Return the [x, y] coordinate for the center point of the cell that contains the specified text.  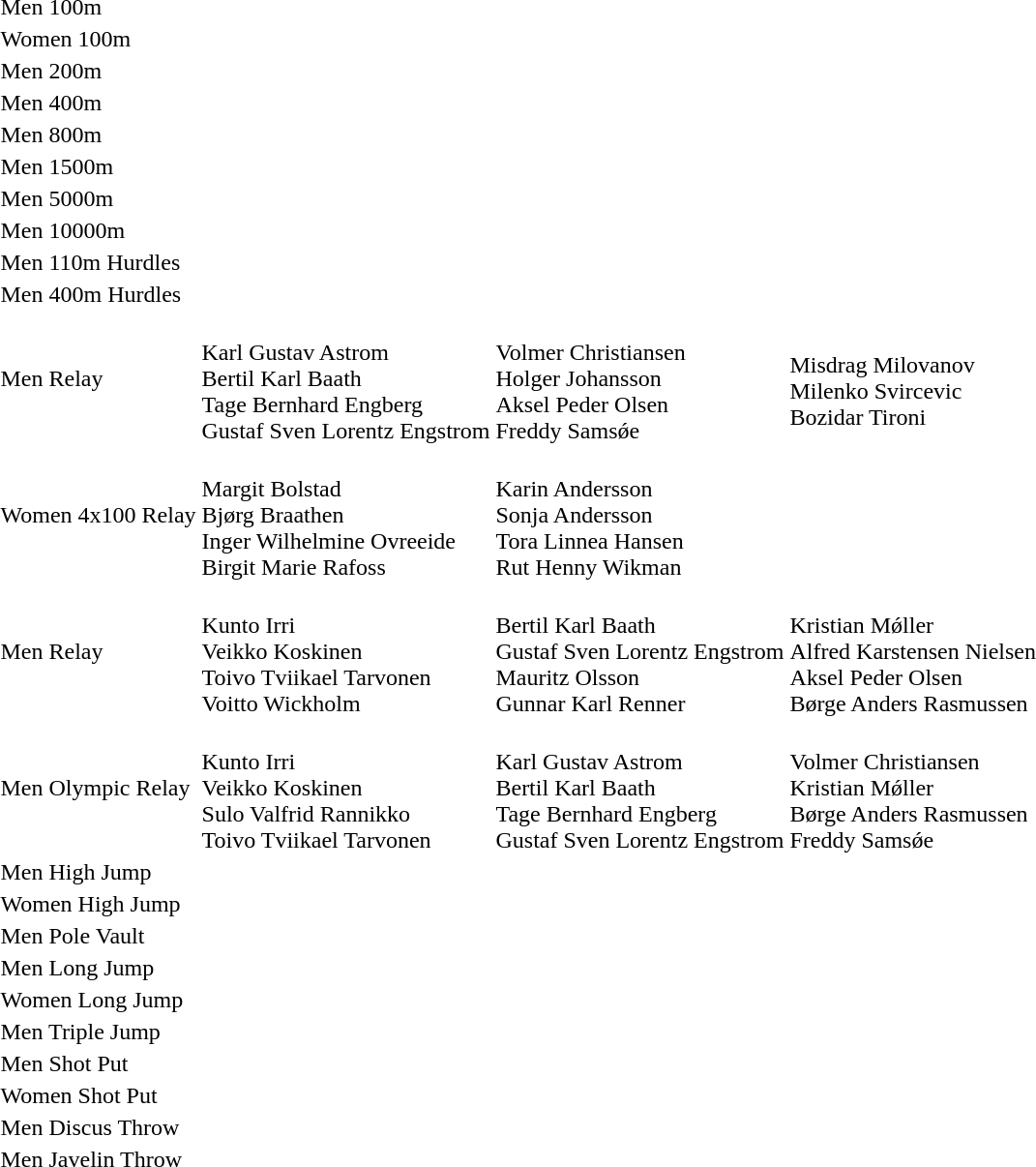
Kunto IrriVeikko KoskinenSulo Valfrid RannikkoToivo Tviikael Tarvonen [346, 788]
Margit BolstadBjørg BraathenInger Wilhelmine OvreeideBirgit Marie Rafoss [346, 515]
Bertil Karl BaathGustaf Sven Lorentz EngstromMauritz OlssonGunnar Karl Renner [640, 651]
Kunto IrriVeikko KoskinenToivo Tviikael TarvonenVoitto Wickholm [346, 651]
Karin AnderssonSonja AnderssonTora Linnea HansenRut Henny Wikman [640, 515]
Volmer ChristiansenHolger JohanssonAksel Peder OlsenFreddy Samsǿe [640, 378]
